For the text-containing cell, return its midpoint in [x, y] coordinate format. 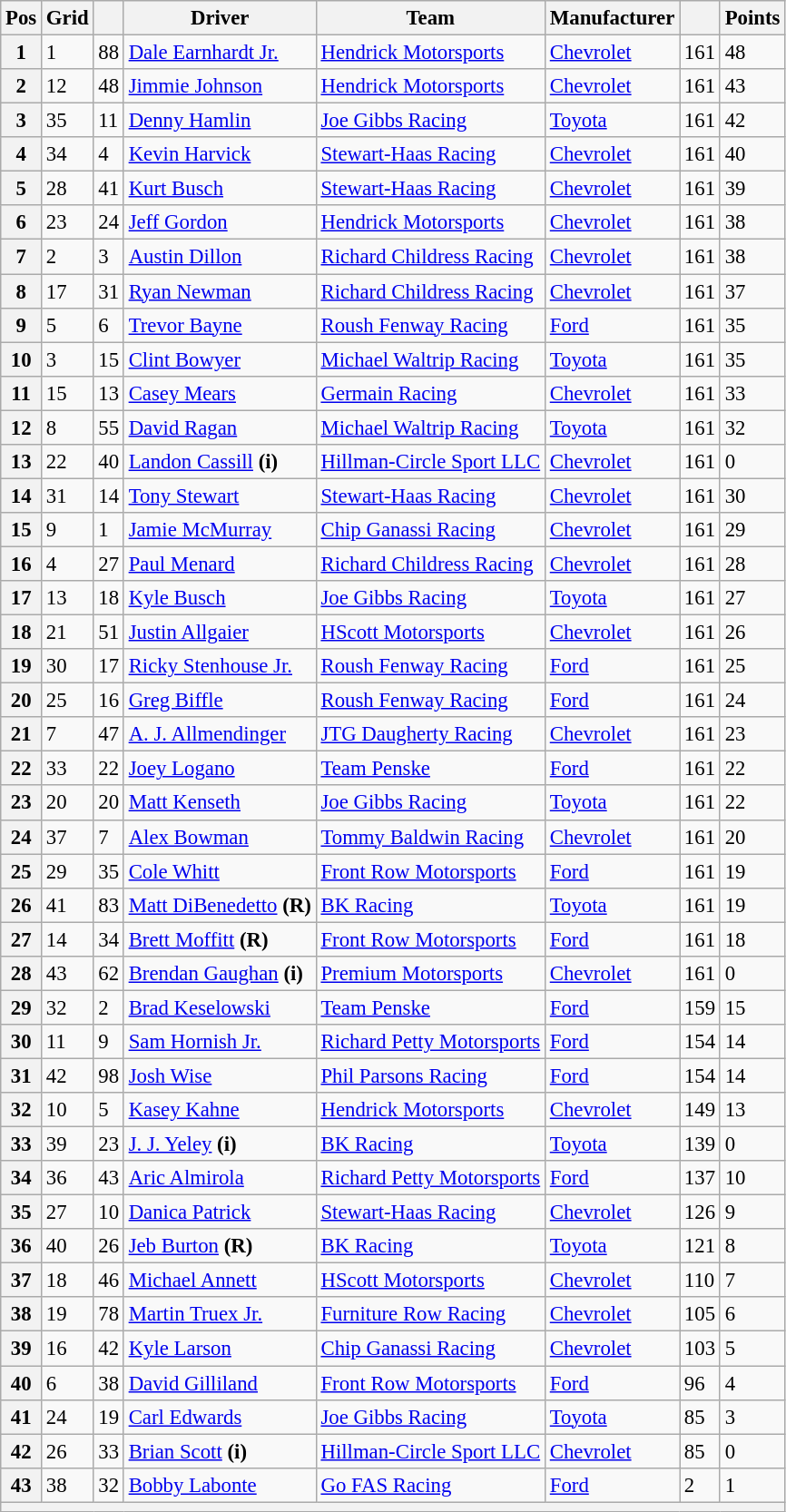
47 [109, 734]
JTG Daugherty Racing [430, 734]
139 [701, 1144]
Phil Parsons Racing [430, 1075]
Ryan Newman [220, 291]
137 [701, 1178]
Kasey Kahne [220, 1110]
Paul Menard [220, 564]
96 [701, 1383]
62 [109, 974]
Ricky Stenhouse Jr. [220, 666]
Driver [220, 18]
Sam Hornish Jr. [220, 1042]
Kevin Harvick [220, 154]
Team [430, 18]
Bobby Labonte [220, 1485]
78 [109, 1315]
Brett Moffitt (R) [220, 939]
105 [701, 1315]
Casey Mears [220, 393]
Alex Bowman [220, 837]
Kyle Busch [220, 598]
159 [701, 1007]
126 [701, 1213]
Jeb Burton (R) [220, 1246]
Greg Biffle [220, 701]
Points [752, 18]
Pos [22, 18]
83 [109, 905]
Brad Keselowski [220, 1007]
Austin Dillon [220, 257]
Tommy Baldwin Racing [430, 837]
Manufacturer [612, 18]
55 [109, 427]
Go FAS Racing [430, 1485]
Matt DiBenedetto (R) [220, 905]
Jimmie Johnson [220, 86]
Cole Whitt [220, 871]
Brian Scott (i) [220, 1451]
Trevor Bayne [220, 325]
Aric Almirola [220, 1178]
46 [109, 1281]
Josh Wise [220, 1075]
J. J. Yeley (i) [220, 1144]
110 [701, 1281]
Martin Truex Jr. [220, 1315]
88 [109, 53]
Brendan Gaughan (i) [220, 974]
Danica Patrick [220, 1213]
David Ragan [220, 427]
Tony Stewart [220, 496]
Michael Annett [220, 1281]
98 [109, 1075]
Joey Logano [220, 769]
Premium Motorsports [430, 974]
Justin Allgaier [220, 633]
Grid [67, 18]
Furniture Row Racing [430, 1315]
Dale Earnhardt Jr. [220, 53]
Clint Bowyer [220, 359]
Jeff Gordon [220, 222]
121 [701, 1246]
Kurt Busch [220, 189]
Landon Cassill (i) [220, 462]
Carl Edwards [220, 1417]
51 [109, 633]
David Gilliland [220, 1383]
Germain Racing [430, 393]
Matt Kenseth [220, 803]
A. J. Allmendinger [220, 734]
149 [701, 1110]
Kyle Larson [220, 1349]
103 [701, 1349]
Jamie McMurray [220, 530]
Denny Hamlin [220, 121]
